Determine the (X, Y) coordinate at the center of the cell enclosing the given text.  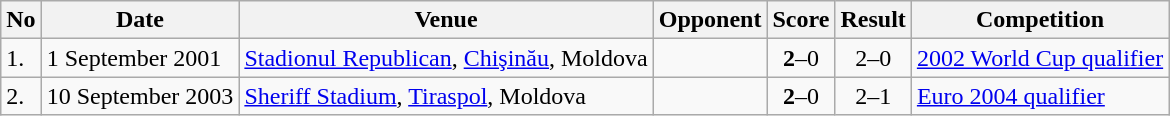
Stadionul Republican, Chişinău, Moldova (446, 58)
2–1 (873, 96)
No (21, 20)
Score (801, 20)
Sheriff Stadium, Tiraspol, Moldova (446, 96)
1 September 2001 (140, 58)
Euro 2004 qualifier (1040, 96)
1. (21, 58)
Opponent (710, 20)
2002 World Cup qualifier (1040, 58)
Date (140, 20)
Competition (1040, 20)
Venue (446, 20)
10 September 2003 (140, 96)
2. (21, 96)
Result (873, 20)
